Identify which cell holds the provided text, then report its [X, Y] central coordinate. 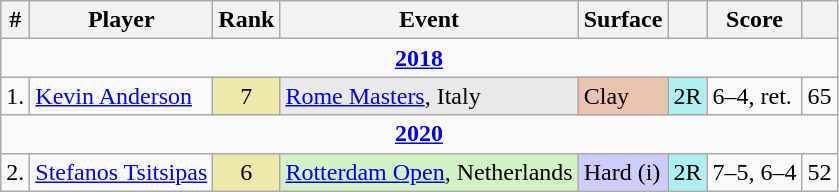
# [16, 20]
Stefanos Tsitsipas [122, 172]
Event [429, 20]
7–5, 6–4 [754, 172]
Rank [246, 20]
1. [16, 96]
Clay [623, 96]
52 [820, 172]
2020 [419, 134]
Kevin Anderson [122, 96]
7 [246, 96]
2018 [419, 58]
Hard (i) [623, 172]
6–4, ret. [754, 96]
Rotterdam Open, Netherlands [429, 172]
Player [122, 20]
6 [246, 172]
Rome Masters, Italy [429, 96]
2. [16, 172]
Score [754, 20]
65 [820, 96]
Surface [623, 20]
